For the text-containing cell, return its midpoint in [x, y] coordinate format. 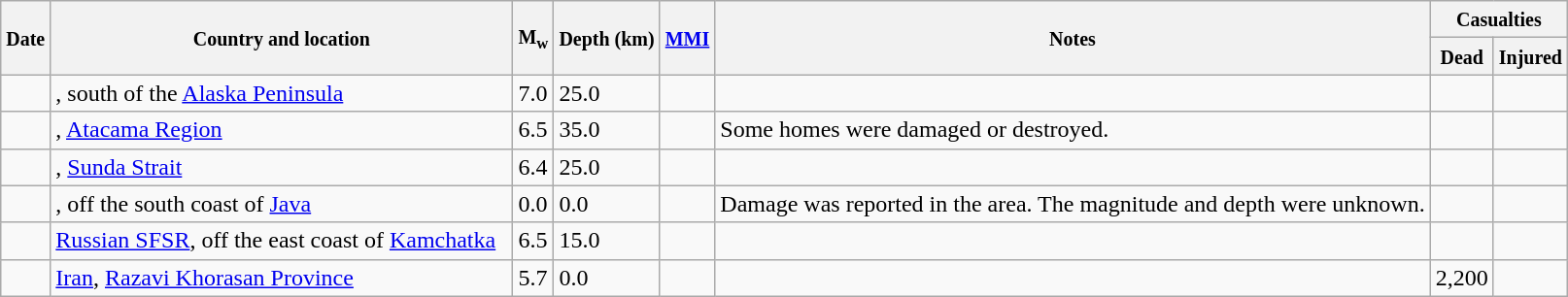
5.7 [533, 278]
, off the south coast of Java [282, 204]
Casualties [1498, 19]
Dead [1461, 56]
Country and location [282, 38]
Russian SFSR, off the east coast of Kamchatka [282, 241]
15.0 [606, 241]
Iran, Razavi Khorasan Province [282, 278]
Date [25, 38]
, south of the Alaska Peninsula [282, 93]
Damage was reported in the area. The magnitude and depth were unknown. [1073, 204]
MMI [688, 38]
7.0 [533, 93]
, Atacama Region [282, 130]
2,200 [1461, 278]
, Sunda Strait [282, 167]
Injured [1530, 56]
Notes [1073, 38]
Mw [533, 38]
35.0 [606, 130]
Depth (km) [606, 38]
6.4 [533, 167]
Some homes were damaged or destroyed. [1073, 130]
